From the cell containing the given text, extract its center point as [x, y] coordinate. 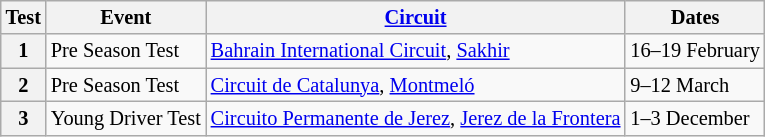
Circuit [416, 17]
Dates [694, 17]
1–3 December [694, 118]
16–19 February [694, 51]
9–12 March [694, 85]
Circuito Permanente de Jerez, Jerez de la Frontera [416, 118]
1 [24, 51]
3 [24, 118]
2 [24, 85]
Young Driver Test [126, 118]
Bahrain International Circuit, Sakhir [416, 51]
Event [126, 17]
Circuit de Catalunya, Montmeló [416, 85]
Test [24, 17]
